Return the (x, y) coordinate for the center point of the cell that contains the specified text.  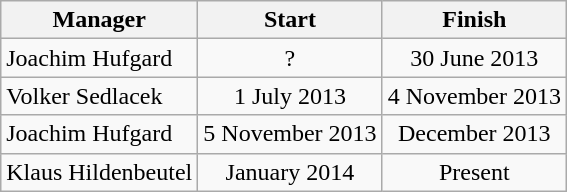
Manager (100, 20)
December 2013 (474, 134)
Finish (474, 20)
January 2014 (290, 172)
? (290, 58)
Start (290, 20)
30 June 2013 (474, 58)
Volker Sedlacek (100, 96)
Klaus Hildenbeutel (100, 172)
1 July 2013 (290, 96)
4 November 2013 (474, 96)
Present (474, 172)
5 November 2013 (290, 134)
